Capture the cell that displays the provided text and extract its [x, y] central coordinate. 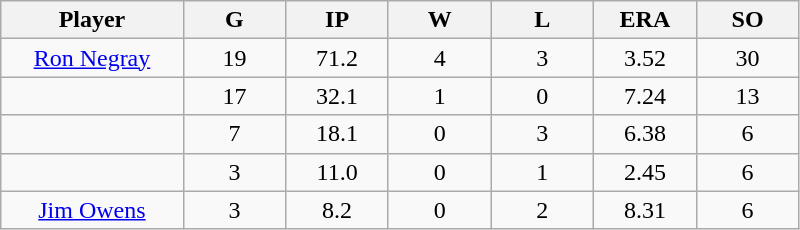
2.45 [646, 172]
G [234, 20]
ERA [646, 20]
SO [748, 20]
L [542, 20]
13 [748, 96]
8.2 [338, 210]
W [440, 20]
4 [440, 58]
6.38 [646, 134]
7 [234, 134]
IP [338, 20]
Jim Owens [92, 210]
32.1 [338, 96]
30 [748, 58]
19 [234, 58]
11.0 [338, 172]
7.24 [646, 96]
2 [542, 210]
71.2 [338, 58]
Player [92, 20]
18.1 [338, 134]
8.31 [646, 210]
Ron Negray [92, 58]
3.52 [646, 58]
17 [234, 96]
